From the cell containing the given text, extract its center point as (X, Y) coordinate. 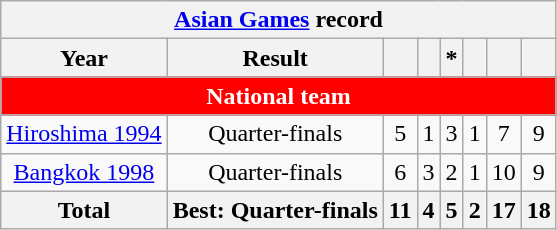
Bangkok 1998 (84, 172)
Hiroshima 1994 (84, 134)
6 (400, 172)
Best: Quarter-finals (275, 210)
Year (84, 58)
4 (428, 210)
17 (504, 210)
Total (84, 210)
7 (504, 134)
11 (400, 210)
Result (275, 58)
National team (279, 96)
Asian Games record (279, 20)
10 (504, 172)
* (452, 58)
18 (538, 210)
